From the cell containing the given text, extract its center point as [x, y] coordinate. 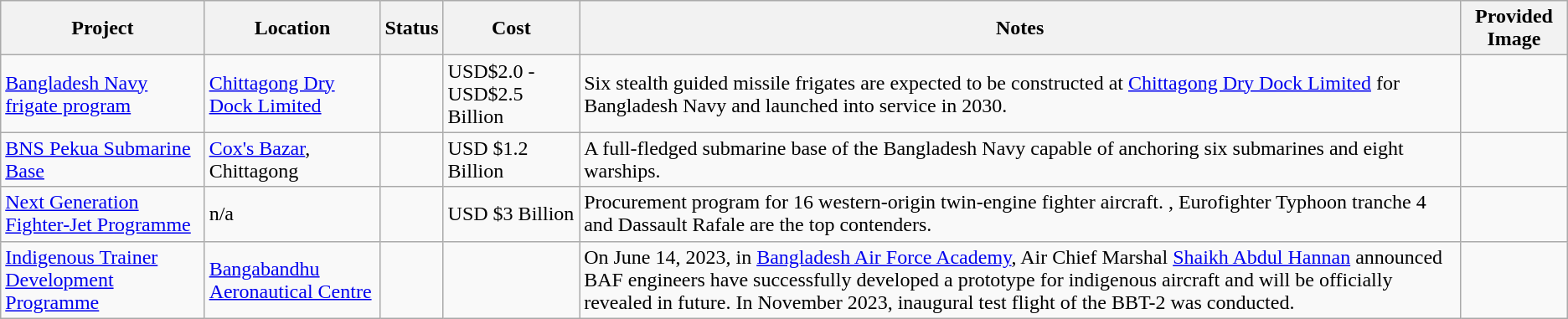
Project [102, 28]
n/a [292, 214]
Notes [1020, 28]
Cost [511, 28]
USD $3 Billion [511, 214]
Chittagong Dry Dock Limited [292, 94]
A full-fledged submarine base of the Bangladesh Navy capable of anchoring six submarines and eight warships. [1020, 159]
Bangabandhu Aeronautical Centre [292, 280]
Next Generation Fighter-Jet Programme [102, 214]
USD$2.0 - USD$2.5 Billion [511, 94]
Provided Image [1514, 28]
Location [292, 28]
USD $1.2 Billion [511, 159]
Indigenous Trainer Development Programme [102, 280]
Status [412, 28]
BNS Pekua Submarine Base [102, 159]
Procurement program for 16 western-origin twin-engine fighter aircraft. , Eurofighter Typhoon tranche 4 and Dassault Rafale are the top contenders. [1020, 214]
Bangladesh Navy frigate program [102, 94]
Cox's Bazar, Chittagong [292, 159]
